Search for the cell housing the specified text and yield its [x, y] center coordinate. 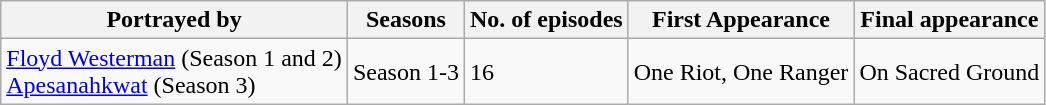
Final appearance [950, 20]
One Riot, One Ranger [741, 72]
Seasons [406, 20]
First Appearance [741, 20]
On Sacred Ground [950, 72]
No. of episodes [546, 20]
16 [546, 72]
Floyd Westerman (Season 1 and 2)Apesanahkwat (Season 3) [174, 72]
Portrayed by [174, 20]
Season 1-3 [406, 72]
